Output the [X, Y] coordinate of the center of the cell containing the given text.  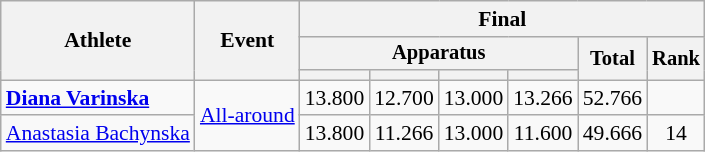
14 [676, 134]
11.266 [404, 134]
Total [612, 58]
Apparatus [439, 54]
13.266 [542, 98]
12.700 [404, 98]
Diana Varinska [98, 98]
Athlete [98, 40]
Event [248, 40]
Final [502, 19]
Rank [676, 58]
All-around [248, 116]
11.600 [542, 134]
49.666 [612, 134]
Anastasia Bachynska [98, 134]
52.766 [612, 98]
